Scan for the cell matching the given text and deliver its [x, y] coordinate at center. 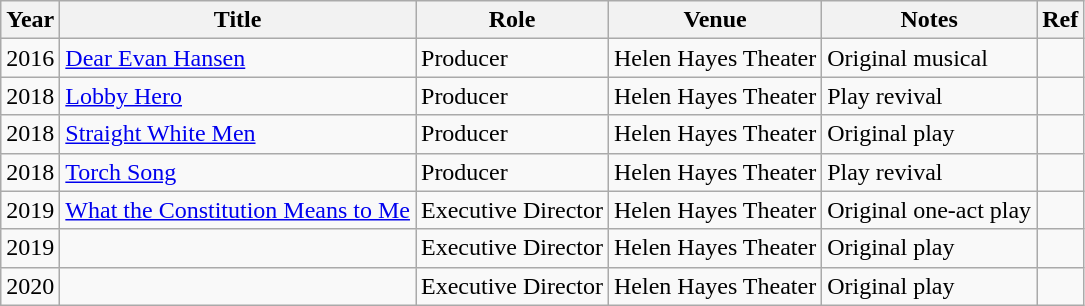
Dear Evan Hansen [238, 58]
What the Constitution Means to Me [238, 210]
Torch Song [238, 172]
Role [512, 20]
Ref [1060, 20]
Venue [714, 20]
Original musical [930, 58]
Notes [930, 20]
Lobby Hero [238, 96]
Original one-act play [930, 210]
Title [238, 20]
Year [30, 20]
Straight White Men [238, 134]
2016 [30, 58]
2020 [30, 286]
